Pinpoint the cell where the given text exists, returning its (x, y) midpoint coordinate. 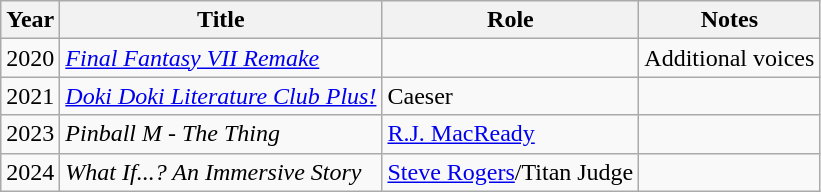
2020 (30, 58)
Caeser (510, 96)
Year (30, 20)
Role (510, 20)
R.J. MacReady (510, 134)
Notes (730, 20)
What If...? An Immersive Story (221, 172)
2024 (30, 172)
Title (221, 20)
Doki Doki Literature Club Plus! (221, 96)
Final Fantasy VII Remake (221, 58)
Additional voices (730, 58)
Pinball M - The Thing (221, 134)
Steve Rogers/Titan Judge (510, 172)
2023 (30, 134)
2021 (30, 96)
